Search for the cell housing the specified text and yield its [x, y] center coordinate. 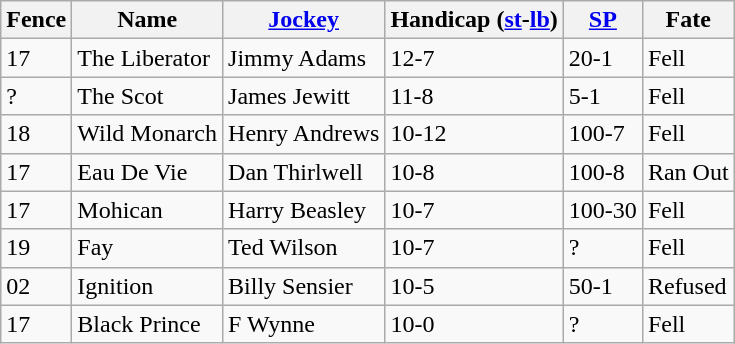
The Liberator [148, 58]
James Jewitt [304, 96]
10-12 [474, 134]
Mohican [148, 210]
Dan Thirlwell [304, 172]
Wild Monarch [148, 134]
10-8 [474, 172]
10-5 [474, 286]
18 [36, 134]
Refused [688, 286]
Ted Wilson [304, 248]
Eau De Vie [148, 172]
Fate [688, 20]
50-1 [602, 286]
Harry Beasley [304, 210]
Name [148, 20]
Ignition [148, 286]
02 [36, 286]
F Wynne [304, 324]
19 [36, 248]
Henry Andrews [304, 134]
20-1 [602, 58]
SP [602, 20]
Handicap (st-lb) [474, 20]
Ran Out [688, 172]
100-30 [602, 210]
11-8 [474, 96]
12-7 [474, 58]
100-8 [602, 172]
10-0 [474, 324]
100-7 [602, 134]
5-1 [602, 96]
The Scot [148, 96]
Black Prince [148, 324]
Jockey [304, 20]
Billy Sensier [304, 286]
Fay [148, 248]
Fence [36, 20]
Jimmy Adams [304, 58]
